Determine the [x, y] coordinate at the center of the cell enclosing the given text.  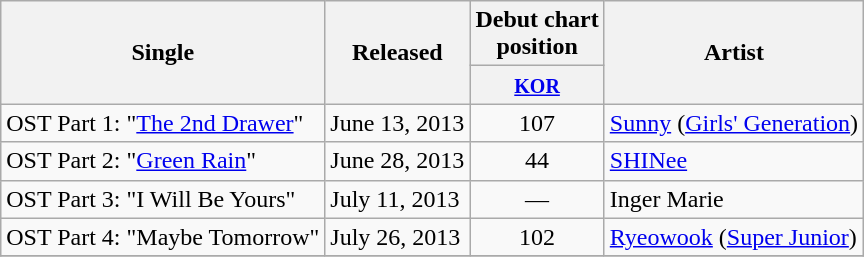
OST Part 2: "Green Rain" [163, 161]
June 13, 2013 [398, 123]
Released [398, 52]
July 26, 2013 [398, 237]
44 [537, 161]
Ryeowook (Super Junior) [734, 237]
OST Part 3: "I Will Be Yours" [163, 199]
June 28, 2013 [398, 161]
Sunny (Girls' Generation) [734, 123]
Inger Marie [734, 199]
KOR [537, 85]
OST Part 1: "The 2nd Drawer" [163, 123]
July 11, 2013 [398, 199]
SHINee [734, 161]
107 [537, 123]
102 [537, 237]
— [537, 199]
Debut chartposition [537, 34]
Single [163, 52]
OST Part 4: "Maybe Tomorrow" [163, 237]
Artist [734, 52]
